Locate the cell with the specified text and output its [X, Y] center coordinate. 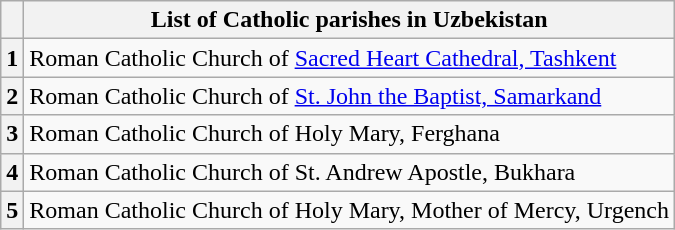
Roman Catholic Church of Holy Mary, Mother of Mercy, Urgench [350, 210]
Roman Catholic Church of Sacred Heart Cathedral, Tashkent [350, 58]
List of Catholic parishes in Uzbekistan [350, 20]
Roman Catholic Church of St. Andrew Apostle, Bukhara [350, 172]
3 [12, 134]
1 [12, 58]
5 [12, 210]
Roman Catholic Church of Holy Mary, Ferghana [350, 134]
Roman Catholic Church of St. John the Baptist, Samarkand [350, 96]
4 [12, 172]
2 [12, 96]
